Provide the [x, y] coordinate of the cell's center where the given text is located.  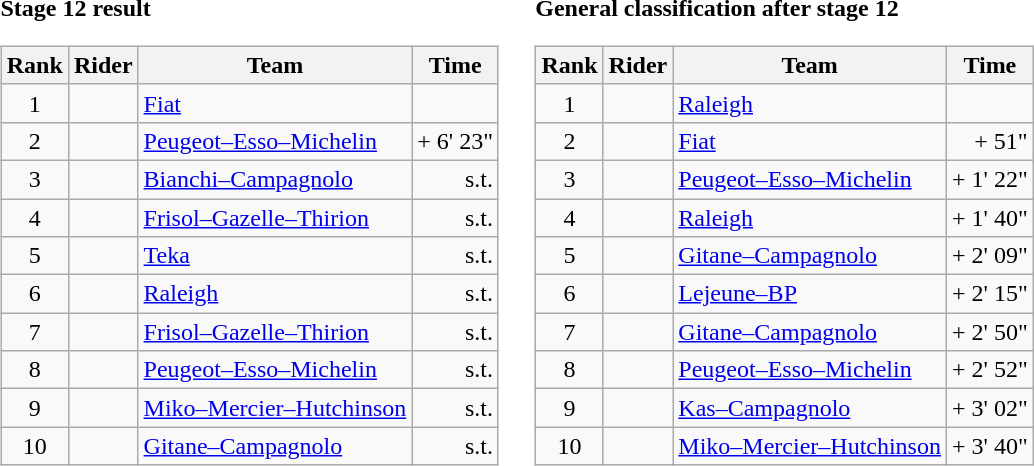
Teka [275, 256]
+ 51" [990, 141]
Bianchi–Campagnolo [275, 179]
+ 1' 22" [990, 179]
+ 3' 02" [990, 408]
+ 2' 15" [990, 294]
Lejeune–BP [810, 294]
+ 2' 52" [990, 370]
+ 2' 09" [990, 256]
+ 6' 23" [456, 141]
+ 1' 40" [990, 217]
+ 2' 50" [990, 332]
+ 3' 40" [990, 446]
Kas–Campagnolo [810, 408]
